Output the (X, Y) coordinate of the center of the cell containing the given text.  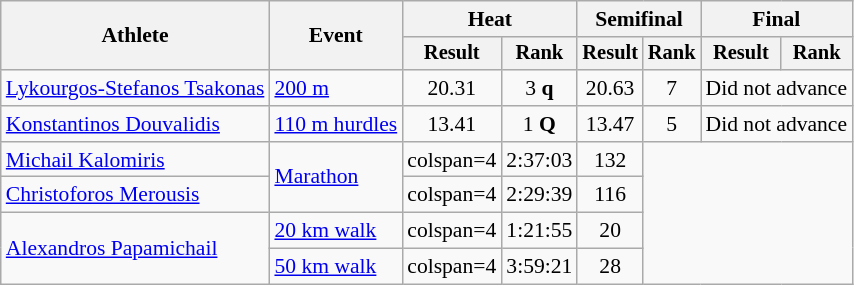
110 m hurdles (336, 124)
Alexandros Papamichail (136, 248)
20 km walk (336, 231)
132 (610, 160)
5 (672, 124)
20.31 (452, 88)
13.41 (452, 124)
Lykourgos-Stefanos Tsakonas (136, 88)
28 (610, 267)
Michail Kalomiris (136, 160)
20 (610, 231)
Semifinal (638, 19)
Event (336, 36)
Christoforos Merousis (136, 195)
200 m (336, 88)
1 Q (539, 124)
7 (672, 88)
20.63 (610, 88)
Konstantinos Douvalidis (136, 124)
2:37:03 (539, 160)
Marathon (336, 178)
116 (610, 195)
50 km walk (336, 267)
2:29:39 (539, 195)
Final (776, 19)
13.47 (610, 124)
Athlete (136, 36)
3 q (539, 88)
3:59:21 (539, 267)
Heat (490, 19)
1:21:55 (539, 231)
